Identify which cell holds the provided text, then report its (X, Y) central coordinate. 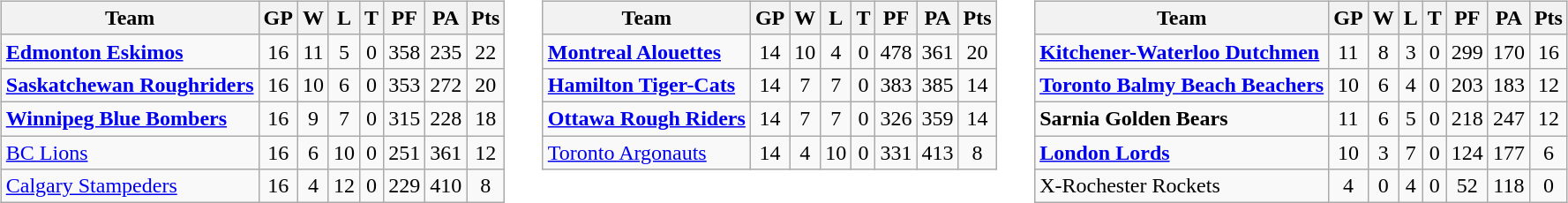
Calgary Stampeders (130, 186)
229 (404, 186)
228 (446, 118)
326 (897, 118)
Hamilton Tiger-Cats (646, 85)
385 (937, 85)
Ottawa Rough Riders (646, 118)
52 (1467, 186)
299 (1467, 51)
Toronto Balmy Beach Beachers (1182, 85)
9 (312, 118)
118 (1509, 186)
235 (446, 51)
359 (937, 118)
124 (1467, 153)
Montreal Alouettes (646, 51)
247 (1509, 118)
218 (1467, 118)
383 (897, 85)
Toronto Argonauts (646, 153)
X-Rochester Rockets (1182, 186)
Sarnia Golden Bears (1182, 118)
331 (897, 153)
BC Lions (130, 153)
18 (485, 118)
Saskatchewan Roughriders (130, 85)
Winnipeg Blue Bombers (130, 118)
413 (937, 153)
315 (404, 118)
177 (1509, 153)
Kitchener-Waterloo Dutchmen (1182, 51)
170 (1509, 51)
183 (1509, 85)
London Lords (1182, 153)
251 (404, 153)
22 (485, 51)
203 (1467, 85)
Edmonton Eskimos (130, 51)
410 (446, 186)
358 (404, 51)
353 (404, 85)
478 (897, 51)
272 (446, 85)
